From the cell containing the given text, extract its center point as (X, Y) coordinate. 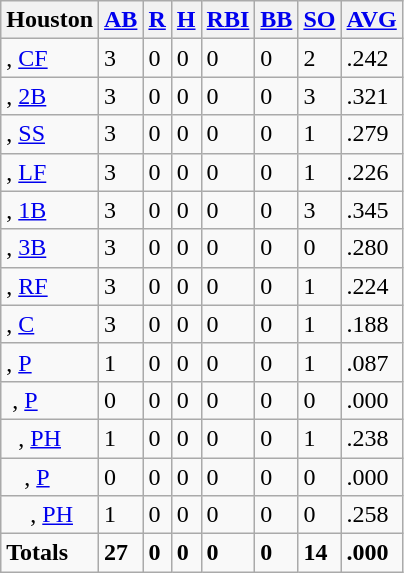
, RF (50, 286)
14 (320, 553)
AVG (372, 20)
Houston (50, 20)
R (157, 20)
BB (276, 20)
.321 (372, 96)
2 (320, 58)
, 3B (50, 248)
27 (121, 553)
Totals (50, 553)
, LF (50, 172)
H (186, 20)
RBI (228, 20)
.279 (372, 134)
, CF (50, 58)
.345 (372, 210)
, 1B (50, 210)
AB (121, 20)
, SS (50, 134)
SO (320, 20)
.258 (372, 515)
.242 (372, 58)
, 2B (50, 96)
.224 (372, 286)
.087 (372, 362)
.188 (372, 324)
, C (50, 324)
.280 (372, 248)
.226 (372, 172)
.238 (372, 438)
